Extract the [X, Y] coordinate from the center of the cell holding the provided text.  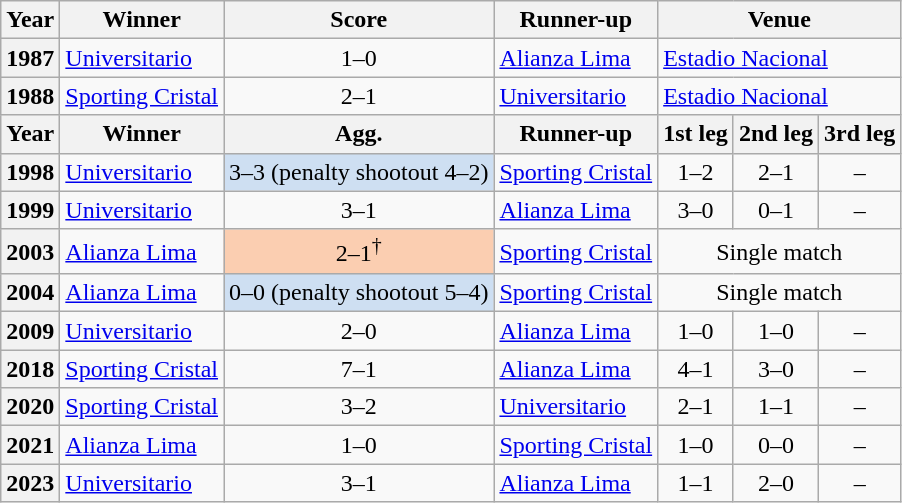
1st leg [696, 134]
0–0 (penalty shootout 5–4) [359, 293]
3rd leg [859, 134]
1–2 [696, 172]
Score [359, 20]
1999 [30, 210]
3–2 [359, 407]
2009 [30, 331]
1998 [30, 172]
3–3 (penalty shootout 4–2) [359, 172]
4–1 [696, 369]
Venue [780, 20]
2018 [30, 369]
1987 [30, 58]
2004 [30, 293]
2020 [30, 407]
2023 [30, 483]
2003 [30, 252]
7–1 [359, 369]
0–1 [776, 210]
Agg. [359, 134]
1988 [30, 96]
0–0 [776, 445]
2nd leg [776, 134]
2021 [30, 445]
2–1† [359, 252]
